Capture the cell that displays the provided text and extract its [x, y] central coordinate. 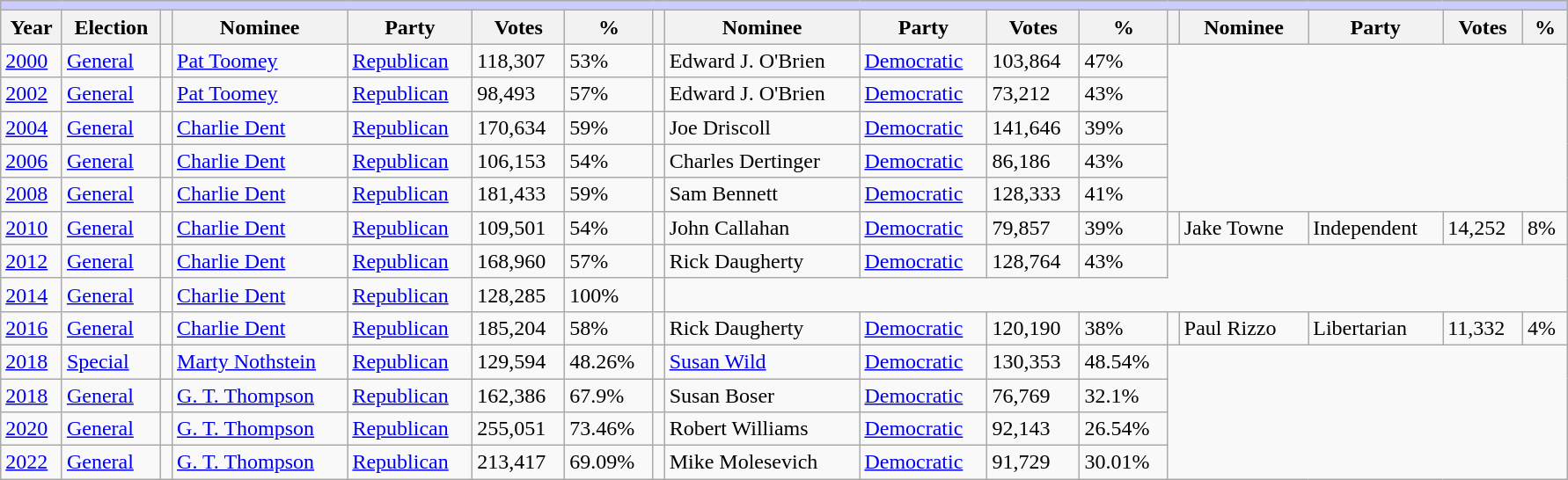
91,729 [1033, 462]
Independent [1376, 228]
73,212 [1033, 94]
Charles Dertinger [762, 161]
11,332 [1484, 328]
79,857 [1033, 228]
129,594 [519, 361]
2014 [32, 295]
Paul Rizzo [1244, 328]
Special [111, 361]
181,433 [519, 194]
2006 [32, 161]
128,333 [1033, 194]
106,153 [519, 161]
86,186 [1033, 161]
73.46% [609, 429]
30.01% [1124, 462]
255,051 [519, 429]
8% [1545, 228]
168,960 [519, 261]
Mike Molesevich [762, 462]
76,769 [1033, 395]
185,204 [519, 328]
100% [609, 295]
98,493 [519, 94]
Susan Boser [762, 395]
Marty Nothstein [260, 361]
53% [609, 61]
103,864 [1033, 61]
Sam Bennett [762, 194]
26.54% [1124, 429]
Susan Wild [762, 361]
4% [1545, 328]
2004 [32, 127]
Election [111, 27]
2010 [32, 228]
130,353 [1033, 361]
Year [32, 27]
2022 [32, 462]
67.9% [609, 395]
2000 [32, 61]
92,143 [1033, 429]
2002 [32, 94]
128,285 [519, 295]
170,634 [519, 127]
109,501 [519, 228]
John Callahan [762, 228]
2008 [32, 194]
58% [609, 328]
141,646 [1033, 127]
118,307 [519, 61]
32.1% [1124, 395]
120,190 [1033, 328]
48.54% [1124, 361]
Robert Williams [762, 429]
162,386 [519, 395]
213,417 [519, 462]
38% [1124, 328]
14,252 [1484, 228]
47% [1124, 61]
2020 [32, 429]
128,764 [1033, 261]
Jake Towne [1244, 228]
2012 [32, 261]
Libertarian [1376, 328]
Joe Driscoll [762, 127]
41% [1124, 194]
48.26% [609, 361]
2016 [32, 328]
69.09% [609, 462]
